Locate the cell with the specified text and output its [x, y] center coordinate. 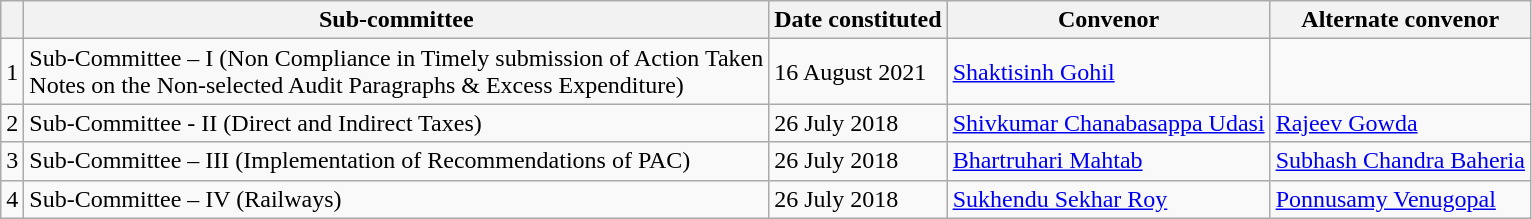
Sub-committee [396, 20]
Sub-Committee – III (Implementation of Recommendations of PAC) [396, 161]
4 [12, 199]
2 [12, 123]
Bhartruhari Mahtab [1108, 161]
Ponnusamy Venugopal [1400, 199]
Shaktisinh Gohil [1108, 72]
Date constituted [858, 20]
Sub-Committee – I (Non Compliance in Timely submission of Action TakenNotes on the Non-selected Audit Paragraphs & Excess Expenditure) [396, 72]
Sub-Committee - II (Direct and Indirect Taxes) [396, 123]
Shivkumar Chanabasappa Udasi [1108, 123]
1 [12, 72]
Sub-Committee – IV (Railways) [396, 199]
16 August 2021 [858, 72]
Subhash Chandra Baheria [1400, 161]
Convenor [1108, 20]
Rajeev Gowda [1400, 123]
3 [12, 161]
Sukhendu Sekhar Roy [1108, 199]
Alternate convenor [1400, 20]
